Output the [x, y] coordinate of the center of the cell containing the given text.  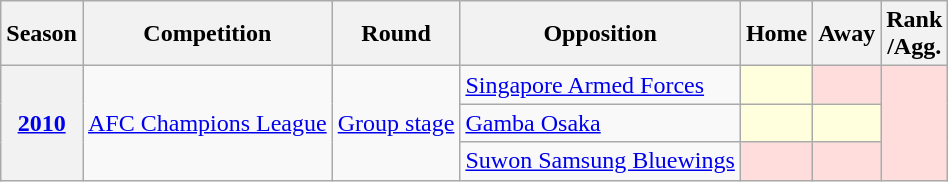
Season [42, 34]
Opposition [600, 34]
Gamba Osaka [600, 123]
Round [396, 34]
Away [847, 34]
Rank/Agg. [914, 34]
Suwon Samsung Bluewings [600, 161]
Home [776, 34]
Group stage [396, 123]
2010 [42, 123]
Singapore Armed Forces [600, 85]
AFC Champions League [207, 123]
Competition [207, 34]
